Locate the cell with the specified text and output its [X, Y] center coordinate. 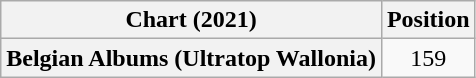
Position [428, 20]
159 [428, 58]
Chart (2021) [192, 20]
Belgian Albums (Ultratop Wallonia) [192, 58]
